Find where the given text appears and provide that cell's center as (X, Y) coordinate. 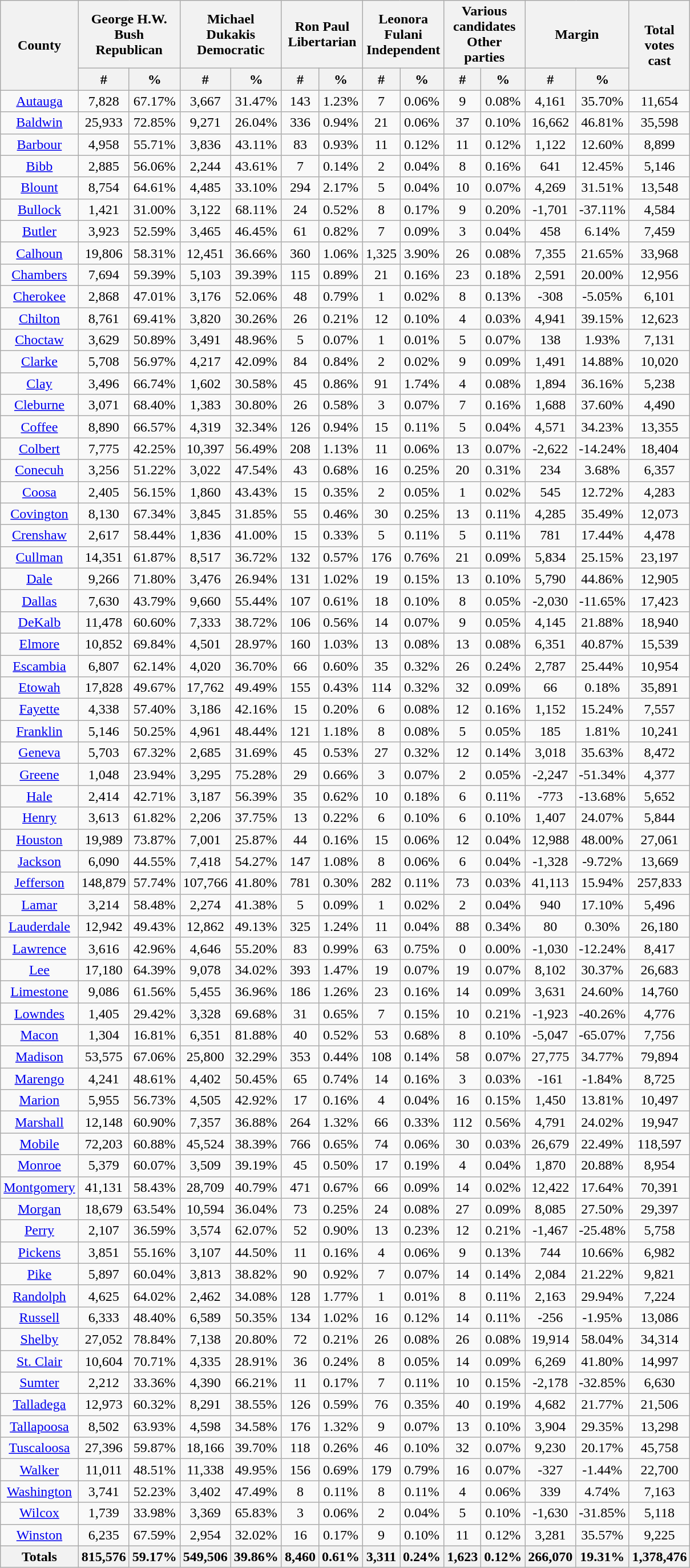
12,862 (205, 926)
11,654 (660, 101)
3,465 (205, 231)
5,758 (660, 1231)
15.94% (603, 883)
Colbert (39, 449)
17.10% (603, 905)
Cleburne (39, 405)
-1,630 (550, 1513)
43.79% (154, 600)
4,485 (205, 188)
234 (550, 470)
34.08% (256, 1296)
6,235 (104, 1535)
27.50% (603, 1209)
4,478 (660, 535)
1.23% (340, 101)
1.06% (340, 253)
-40.26% (603, 1013)
2,787 (550, 666)
1,421 (104, 209)
42.25% (154, 449)
5,897 (104, 1274)
28,709 (205, 1187)
-13.68% (603, 796)
Pickens (39, 1252)
9,230 (550, 1448)
69.84% (154, 644)
Escambia (39, 666)
68.11% (256, 209)
Madison (39, 1057)
7,418 (205, 861)
4,505 (205, 1101)
20.17% (603, 1448)
19,806 (104, 253)
Wilcox (39, 1513)
56.97% (154, 362)
4,020 (205, 666)
9,821 (660, 1274)
17.64% (603, 1187)
0.74% (340, 1079)
45,758 (660, 1448)
5,496 (660, 905)
6,090 (104, 861)
5,703 (104, 753)
42.16% (256, 710)
8,890 (104, 427)
46.81% (603, 123)
71.80% (154, 579)
1,870 (550, 1166)
91 (381, 384)
0.58% (340, 405)
2,954 (205, 1535)
56.49% (256, 449)
30.58% (256, 384)
0.76% (422, 557)
22,700 (660, 1470)
1,152 (550, 710)
9,086 (104, 991)
72.85% (154, 123)
Macon (39, 1035)
1,122 (550, 144)
4,217 (205, 362)
50.45% (256, 1079)
36.66% (256, 253)
Tuscaloosa (39, 1448)
17,180 (104, 970)
24.60% (603, 991)
29.42% (154, 1013)
74 (381, 1144)
Fayette (39, 710)
179 (381, 1470)
49.95% (256, 1470)
49.43% (154, 926)
55 (300, 514)
766 (300, 1144)
56.06% (154, 166)
19,914 (550, 1339)
2,885 (104, 166)
14,760 (660, 991)
49.49% (256, 688)
69.41% (154, 318)
26.94% (256, 579)
7,694 (104, 275)
27,061 (660, 840)
Cherokee (39, 296)
44 (300, 840)
4,283 (660, 492)
5,103 (205, 275)
41,113 (550, 883)
4,961 (205, 731)
-37.11% (603, 209)
27,396 (104, 1448)
8,291 (205, 1405)
3,845 (205, 514)
3,509 (205, 1166)
4,776 (660, 1013)
2,405 (104, 492)
114 (381, 688)
80 (550, 926)
47.01% (154, 296)
8,102 (550, 970)
56.73% (154, 1101)
Cullman (39, 557)
3,667 (205, 101)
1,378,476 (660, 1557)
67.06% (154, 1057)
107 (300, 600)
2,244 (205, 166)
5,379 (104, 1166)
15.24% (603, 710)
37.75% (256, 818)
-161 (550, 1079)
0.50% (340, 1166)
7,775 (104, 449)
-2,178 (550, 1383)
21.77% (603, 1405)
13,669 (660, 861)
53,575 (104, 1057)
3,107 (205, 1252)
4,571 (550, 427)
Dallas (39, 600)
63 (381, 948)
26.04% (256, 123)
-308 (550, 296)
58.48% (154, 905)
18,940 (660, 622)
6,807 (104, 666)
3,256 (104, 470)
40.87% (603, 644)
12,148 (104, 1122)
7,355 (550, 253)
-2,030 (550, 600)
58.43% (154, 1187)
10,497 (660, 1101)
6,982 (660, 1252)
0.43% (340, 688)
30.26% (256, 318)
208 (300, 449)
26,180 (660, 926)
0.22% (340, 818)
4,584 (660, 209)
12,451 (205, 253)
3,616 (104, 948)
Dale (39, 579)
-1.44% (603, 1470)
60.04% (154, 1274)
13,548 (660, 188)
44.55% (154, 861)
14,997 (660, 1361)
549,506 (205, 1557)
3,629 (104, 340)
Randolph (39, 1296)
1,405 (104, 1013)
Marshall (39, 1122)
2,107 (104, 1231)
26,683 (660, 970)
3,836 (205, 144)
61.87% (154, 557)
3,813 (205, 1274)
18 (381, 600)
107,766 (205, 883)
360 (300, 253)
325 (300, 926)
0.82% (340, 231)
4.74% (603, 1492)
10,852 (104, 644)
3,402 (205, 1492)
6,630 (660, 1383)
14.88% (603, 362)
9,078 (205, 970)
30.80% (256, 405)
5,238 (660, 384)
36.04% (256, 1209)
-1,923 (550, 1013)
143 (300, 101)
52.06% (256, 296)
2.17% (340, 188)
0.75% (422, 948)
Barbour (39, 144)
19,947 (660, 1122)
5,708 (104, 362)
4,646 (205, 948)
7,138 (205, 1339)
3.68% (603, 470)
55.44% (256, 600)
45,524 (205, 1144)
78.84% (154, 1339)
52.59% (154, 231)
4,941 (550, 318)
55.20% (256, 948)
0.90% (340, 1231)
-1.84% (603, 1079)
264 (300, 1122)
118 (300, 1448)
6.14% (603, 231)
12,956 (660, 275)
79,894 (660, 1057)
Jackson (39, 861)
Tallapoosa (39, 1426)
31.47% (256, 101)
4,319 (205, 427)
5,834 (550, 557)
-773 (550, 796)
18,166 (205, 1448)
-1,701 (550, 209)
2,591 (550, 275)
64.61% (154, 188)
12,905 (660, 579)
Shelby (39, 1339)
29.35% (603, 1426)
Chambers (39, 275)
10,594 (205, 1209)
48 (300, 296)
-256 (550, 1317)
0.86% (340, 384)
Elmore (39, 644)
121 (300, 731)
36.72% (256, 557)
2,206 (205, 818)
39.70% (256, 1448)
60.60% (154, 622)
34.02% (256, 970)
30.37% (603, 970)
3,613 (104, 818)
Jefferson (39, 883)
1,383 (205, 405)
13.81% (603, 1101)
27,775 (550, 1057)
34,314 (660, 1339)
11,478 (104, 622)
148,879 (104, 883)
48.96% (256, 340)
1.77% (340, 1296)
13,355 (660, 427)
8,472 (660, 753)
11,011 (104, 1470)
Marion (39, 1101)
1,407 (550, 818)
-51.34% (603, 775)
3,496 (104, 384)
3,491 (205, 340)
-5,047 (550, 1035)
24.02% (603, 1122)
25.87% (256, 840)
4,241 (104, 1079)
257,833 (660, 883)
Margin (577, 34)
Lee (39, 970)
50.89% (154, 340)
32.02% (256, 1535)
33.10% (256, 188)
0.69% (340, 1470)
28.91% (256, 1361)
16,662 (550, 123)
1.26% (340, 991)
3,176 (205, 296)
940 (550, 905)
34.77% (603, 1057)
4,285 (550, 514)
Limestone (39, 991)
1.24% (340, 926)
Lowndes (39, 1013)
60.90% (154, 1122)
58.31% (154, 253)
128 (300, 1296)
Crenshaw (39, 535)
57.74% (154, 883)
112 (462, 1122)
Bullock (39, 209)
38.39% (256, 1144)
88 (462, 926)
29.94% (603, 1296)
26,679 (550, 1144)
-25.48% (603, 1231)
65 (300, 1079)
4,161 (550, 101)
0.31% (503, 470)
4,335 (205, 1361)
1,325 (381, 253)
3,923 (104, 231)
36.70% (256, 666)
70,391 (660, 1187)
138 (550, 340)
Bibb (39, 166)
43.11% (256, 144)
62.14% (154, 666)
19,989 (104, 840)
3,851 (104, 1252)
39.19% (256, 1166)
Butler (39, 231)
3,187 (205, 796)
10,241 (660, 731)
Montgomery (39, 1187)
Perry (39, 1231)
Lauderdale (39, 926)
-2,622 (550, 449)
9,271 (205, 123)
Blount (39, 188)
90 (300, 1274)
12,942 (104, 926)
4,145 (550, 622)
67.32% (154, 753)
134 (300, 1317)
8,954 (660, 1166)
-1,467 (550, 1231)
12,623 (660, 318)
3.90% (422, 253)
Autauga (39, 101)
282 (381, 883)
38.72% (256, 622)
Michael DukakisDemocratic (231, 34)
353 (300, 1057)
3,574 (205, 1231)
5,790 (550, 579)
St. Clair (39, 1361)
56.39% (256, 796)
42.71% (154, 796)
7,131 (660, 340)
County (39, 46)
65.83% (256, 1513)
7,224 (660, 1296)
0.60% (340, 666)
1.18% (340, 731)
2,685 (205, 753)
1,739 (104, 1513)
53 (381, 1035)
20 (462, 470)
3,328 (205, 1013)
3,820 (205, 318)
27,052 (104, 1339)
64.02% (154, 1296)
-1,328 (550, 861)
0.93% (340, 144)
12.45% (603, 166)
72 (300, 1339)
58.04% (603, 1339)
47.54% (256, 470)
1,688 (550, 405)
12,988 (550, 840)
0 (462, 948)
8,761 (104, 318)
Choctaw (39, 340)
-14.24% (603, 449)
38.82% (256, 1274)
23,197 (660, 557)
31 (300, 1013)
33.98% (154, 1513)
10,604 (104, 1361)
Coosa (39, 492)
-1,030 (550, 948)
73.87% (154, 840)
42.92% (256, 1101)
36.88% (256, 1122)
63.54% (154, 1209)
31.85% (256, 514)
34.58% (256, 1426)
35.57% (603, 1535)
115 (300, 275)
35,598 (660, 123)
1.93% (603, 340)
3,122 (205, 209)
744 (550, 1252)
0.89% (340, 275)
Clay (39, 384)
64.39% (154, 970)
4,958 (104, 144)
3,741 (104, 1492)
40.79% (256, 1187)
1,860 (205, 492)
0.66% (340, 775)
31.69% (256, 753)
-65.07% (603, 1035)
43.61% (256, 166)
106 (300, 622)
6,357 (660, 470)
72,203 (104, 1144)
-327 (550, 1470)
12.60% (603, 144)
7,357 (205, 1122)
4,338 (104, 710)
42.09% (256, 362)
56.15% (154, 492)
-32.85% (603, 1383)
44.50% (256, 1252)
5,844 (660, 818)
0.84% (340, 362)
20.00% (603, 275)
-1.95% (603, 1317)
12,973 (104, 1405)
41.00% (256, 535)
Various candidatesOther parties (485, 34)
34.23% (603, 427)
46 (381, 1448)
59.87% (154, 1448)
36.16% (603, 384)
7,828 (104, 101)
Totals (39, 1557)
2,414 (104, 796)
-9.72% (603, 861)
8,130 (104, 514)
185 (550, 731)
7,333 (205, 622)
147 (300, 861)
47.49% (256, 1492)
10,954 (660, 666)
4,390 (205, 1383)
3,018 (550, 753)
41.38% (256, 905)
4,269 (550, 188)
58.44% (154, 535)
0.23% (422, 1231)
1.74% (422, 384)
43 (300, 470)
23.94% (154, 775)
67.34% (154, 514)
37 (462, 123)
63.93% (154, 1426)
458 (550, 231)
Marengo (39, 1079)
35,891 (660, 688)
21.88% (603, 622)
12,073 (660, 514)
Covington (39, 514)
70.71% (154, 1361)
1,048 (104, 775)
36.96% (256, 991)
1,602 (205, 384)
Monroe (39, 1166)
24.07% (603, 818)
0.59% (340, 1405)
35.49% (603, 514)
11,338 (205, 1470)
0.44% (340, 1057)
132 (300, 557)
Clarke (39, 362)
17.44% (603, 535)
32.29% (256, 1057)
Leonora FulaniIndependent (403, 34)
36 (300, 1361)
0.46% (340, 514)
43.43% (256, 492)
35.70% (603, 101)
9,660 (205, 600)
2,163 (550, 1296)
Lawrence (39, 948)
1.13% (340, 449)
2,084 (550, 1274)
-2,247 (550, 775)
18,679 (104, 1209)
20.80% (256, 1339)
67.59% (154, 1535)
Winston (39, 1535)
1,836 (205, 535)
49.67% (154, 688)
4,598 (205, 1426)
Greene (39, 775)
George H.W. BushRepublican (129, 34)
39.39% (256, 275)
81.88% (256, 1035)
156 (300, 1470)
4,501 (205, 644)
1,623 (462, 1557)
20.88% (603, 1166)
21.65% (603, 253)
48.44% (256, 731)
5,455 (205, 991)
0.26% (340, 1448)
0.34% (503, 926)
12,422 (550, 1187)
33.36% (154, 1383)
Walker (39, 1470)
50.25% (154, 731)
2,868 (104, 296)
41,131 (104, 1187)
61 (300, 231)
28.97% (256, 644)
-5.05% (603, 296)
1,450 (550, 1101)
0.67% (340, 1187)
19.31% (603, 1557)
8,460 (300, 1557)
3,369 (205, 1513)
5,652 (660, 796)
75.28% (256, 775)
-31.85% (603, 1513)
84 (300, 362)
1.81% (603, 731)
Geneva (39, 753)
3,295 (205, 775)
7,459 (660, 231)
69.68% (256, 1013)
3,186 (205, 710)
29,397 (660, 1209)
-12.24% (603, 948)
1,491 (550, 362)
5,118 (660, 1513)
25,933 (104, 123)
266,070 (550, 1557)
DeKalb (39, 622)
3,281 (550, 1535)
10.66% (603, 1252)
3,904 (550, 1426)
13,086 (660, 1317)
160 (300, 644)
59.17% (154, 1557)
10,397 (205, 449)
66.57% (154, 427)
Franklin (39, 731)
25,800 (205, 1057)
60.32% (154, 1405)
21,506 (660, 1405)
52 (300, 1231)
0.00% (503, 948)
33,968 (660, 253)
15,539 (660, 644)
57.40% (154, 710)
0.62% (340, 796)
17,423 (660, 600)
Russell (39, 1317)
39.15% (603, 318)
Houston (39, 840)
Washington (39, 1492)
Coffee (39, 427)
42.96% (154, 948)
18,404 (660, 449)
2,462 (205, 1296)
Pike (39, 1274)
7,630 (104, 600)
0.53% (340, 753)
Total votes cast (660, 46)
17,828 (104, 688)
7,163 (660, 1492)
471 (300, 1187)
22.49% (603, 1144)
39.86% (256, 1557)
108 (381, 1057)
1.08% (340, 861)
0.99% (340, 948)
48.51% (154, 1470)
68.40% (154, 405)
815,576 (104, 1557)
6,101 (660, 296)
3,311 (381, 1557)
9,266 (104, 579)
3,476 (205, 579)
Hale (39, 796)
55.71% (154, 144)
Sumter (39, 1383)
6,589 (205, 1317)
Talladega (39, 1405)
8,417 (660, 948)
1.47% (340, 970)
6,269 (550, 1361)
Ron PaulLibertarian (322, 34)
339 (550, 1492)
Etowah (39, 688)
-11.65% (603, 600)
131 (300, 579)
8,502 (104, 1426)
4,402 (205, 1079)
6,333 (104, 1317)
Morgan (39, 1209)
48.61% (154, 1079)
35.63% (603, 753)
17,762 (205, 688)
Henry (39, 818)
1.03% (340, 644)
44.86% (603, 579)
4,791 (550, 1122)
21.22% (603, 1274)
60.07% (154, 1166)
50.35% (256, 1317)
393 (300, 970)
55.16% (154, 1252)
48.40% (154, 1317)
4,377 (660, 775)
Chilton (39, 318)
3,631 (550, 991)
294 (300, 188)
58 (462, 1057)
25.15% (603, 557)
10,020 (660, 362)
29 (300, 775)
Conecuh (39, 470)
31.00% (154, 209)
1,304 (104, 1035)
0.57% (340, 557)
4,490 (660, 405)
46.45% (256, 231)
118,597 (660, 1144)
76 (381, 1405)
Lamar (39, 905)
36.59% (154, 1231)
9,225 (660, 1535)
2,274 (205, 905)
545 (550, 492)
8,085 (550, 1209)
1,894 (550, 384)
51.22% (154, 470)
8,754 (104, 188)
67.17% (154, 101)
5,955 (104, 1101)
3,071 (104, 405)
4,682 (550, 1405)
7,756 (660, 1035)
155 (300, 688)
61.56% (154, 991)
8,517 (205, 557)
54.27% (256, 861)
Mobile (39, 1144)
52.23% (154, 1492)
7,001 (205, 840)
59.39% (154, 275)
32.34% (256, 427)
8,899 (660, 144)
3,214 (104, 905)
8,725 (660, 1079)
66.74% (154, 384)
25.44% (603, 666)
31.51% (603, 188)
186 (300, 991)
16.81% (154, 1035)
2,212 (104, 1383)
60.88% (154, 1144)
62.07% (256, 1231)
641 (550, 166)
7,557 (660, 710)
4,625 (104, 1296)
14,351 (104, 557)
38.55% (256, 1405)
2,617 (104, 535)
Baldwin (39, 123)
13,298 (660, 1426)
12.72% (603, 492)
0.92% (340, 1274)
66.21% (256, 1383)
61.82% (154, 818)
37.60% (603, 405)
48.00% (603, 840)
49.13% (256, 926)
3,022 (205, 470)
336 (300, 123)
Calhoun (39, 253)
